Capture the cell that displays the provided text and extract its (x, y) central coordinate. 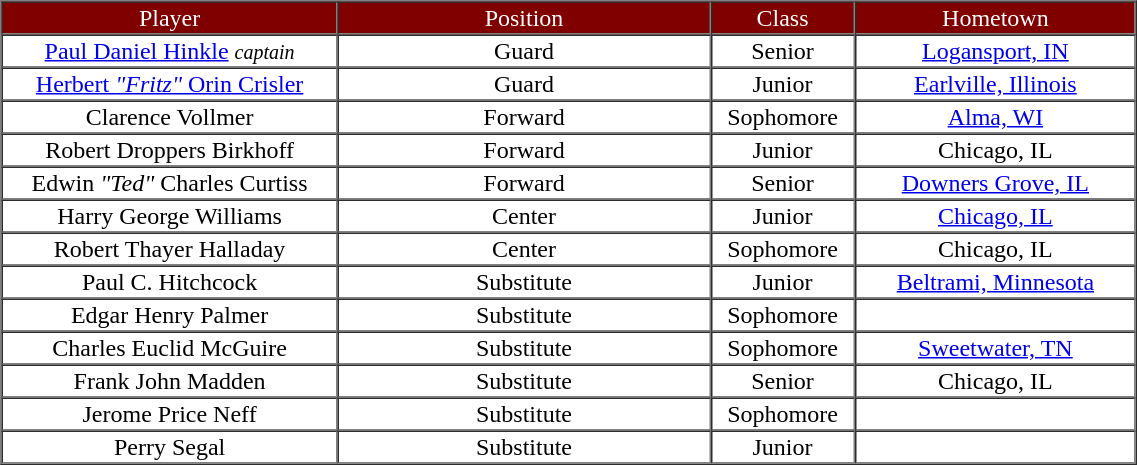
Class (782, 18)
Edgar Henry Palmer (170, 314)
Perry Segal (170, 446)
Alma, WI (996, 116)
Sweetwater, TN (996, 348)
Logansport, IN (996, 50)
Herbert "Fritz" Orin Crisler (170, 84)
Paul C. Hitchcock (170, 282)
Frank John Madden (170, 380)
Earlville, Illinois (996, 84)
Harry George Williams (170, 216)
Robert Thayer Halladay (170, 248)
Edwin "Ted" Charles Curtiss (170, 182)
Position (524, 18)
Downers Grove, IL (996, 182)
Jerome Price Neff (170, 414)
Player (170, 18)
Paul Daniel Hinkle captain (170, 50)
Beltrami, Minnesota (996, 282)
Clarence Vollmer (170, 116)
Charles Euclid McGuire (170, 348)
Hometown (996, 18)
Robert Droppers Birkhoff (170, 150)
